Output the [X, Y] coordinate of the center of the cell containing the given text.  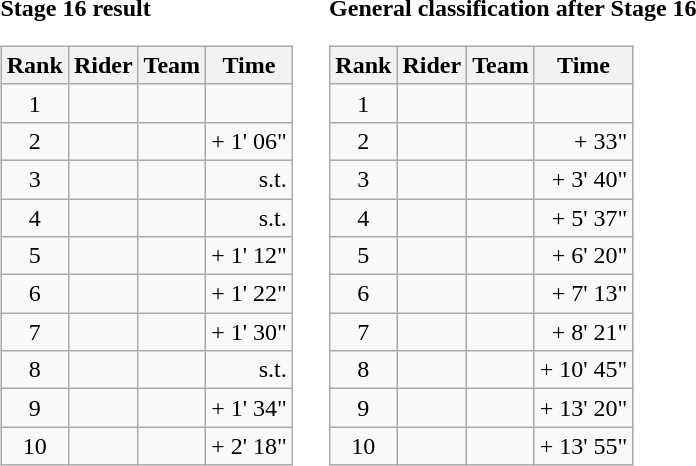
+ 3' 40" [584, 179]
+ 6' 20" [584, 256]
+ 1' 34" [250, 408]
+ 1' 22" [250, 294]
+ 13' 20" [584, 408]
+ 33" [584, 141]
+ 10' 45" [584, 370]
+ 1' 12" [250, 256]
+ 5' 37" [584, 217]
+ 2' 18" [250, 446]
+ 8' 21" [584, 332]
+ 7' 13" [584, 294]
+ 13' 55" [584, 446]
+ 1' 30" [250, 332]
+ 1' 06" [250, 141]
